Search for the cell housing the specified text and yield its (X, Y) center coordinate. 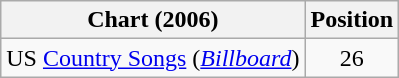
Chart (2006) (153, 20)
26 (352, 58)
US Country Songs (Billboard) (153, 58)
Position (352, 20)
